Pinpoint the cell where the given text exists, returning its [X, Y] midpoint coordinate. 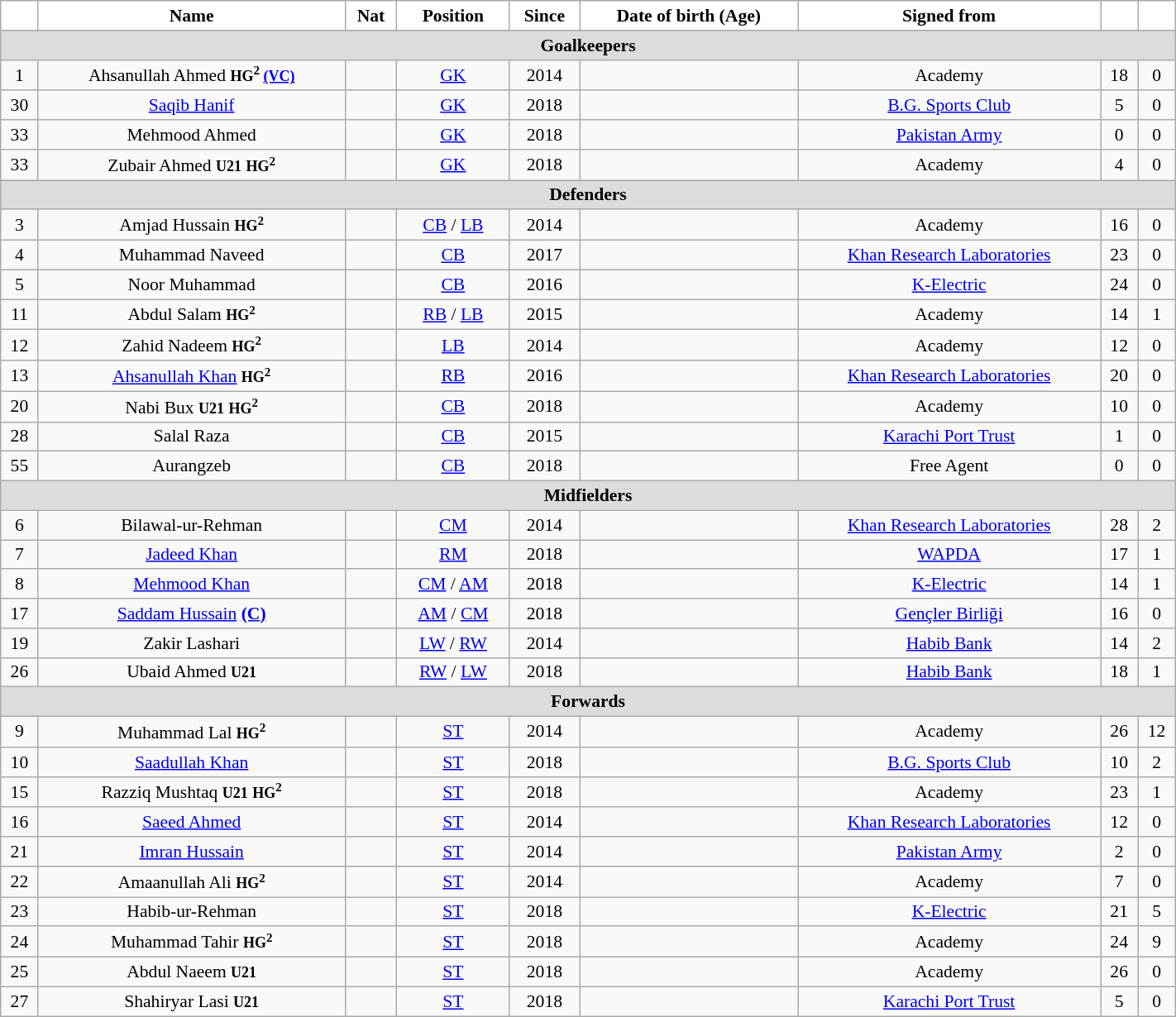
Aurangzeb [192, 466]
LW / RW [453, 643]
Muhammad Lal HG2 [192, 733]
Saadullah Khan [192, 762]
Saddam Hussain (C) [192, 614]
Free Agent [949, 466]
Salal Raza [192, 437]
Nabi Bux U21 HG2 [192, 407]
Position [453, 16]
30 [20, 106]
Habib-ur-Rehman [192, 912]
Goalkeepers [588, 45]
15 [20, 792]
25 [20, 972]
13 [20, 375]
Amjad Hussain HG2 [192, 225]
Saqib Hanif [192, 106]
CM / AM [453, 585]
RW / LW [453, 672]
2017 [544, 255]
Since [544, 16]
19 [20, 643]
Zubair Ahmed U21 HG2 [192, 165]
WAPDA [949, 555]
Muhammad Naveed [192, 255]
Ubaid Ahmed U21 [192, 672]
Bilawal-ur-Rehman [192, 525]
Ahsanullah Khan HG2 [192, 375]
Zahid Nadeem HG2 [192, 346]
Imran Hussain [192, 852]
Name [192, 16]
8 [20, 585]
Mehmood Khan [192, 585]
27 [20, 1001]
6 [20, 525]
AM / CM [453, 614]
Saeed Ahmed [192, 823]
11 [20, 314]
Defenders [588, 195]
Ahsanullah Ahmed HG2 (VC) [192, 74]
Signed from [949, 16]
3 [20, 225]
Abdul Salam HG2 [192, 314]
Noor Muhammad [192, 284]
22 [20, 881]
RM [453, 555]
CB / LB [453, 225]
Razziq Mushtaq U21 HG2 [192, 792]
Amaanullah Ali HG2 [192, 881]
55 [20, 466]
LB [453, 346]
Shahiryar Lasi U21 [192, 1001]
Mehmood Ahmed [192, 135]
Abdul Naeem U21 [192, 972]
CM [453, 525]
RB / LB [453, 314]
Jadeed Khan [192, 555]
Zakir Lashari [192, 643]
Forwards [588, 702]
Muhammad Tahir HG2 [192, 943]
RB [453, 375]
Midfielders [588, 496]
Date of birth (Age) [689, 16]
Gençler Birliği [949, 614]
Nat [370, 16]
